Extract the [x, y] coordinate from the center of the cell holding the provided text.  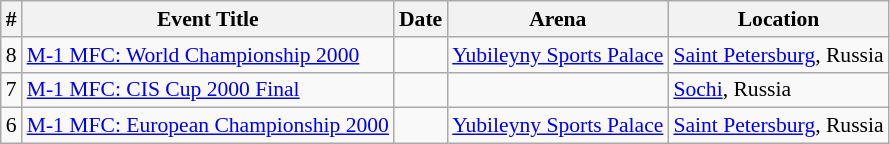
Event Title [208, 19]
Arena [558, 19]
M-1 MFC: World Championship 2000 [208, 55]
8 [12, 55]
# [12, 19]
Date [420, 19]
Location [778, 19]
Sochi, Russia [778, 90]
6 [12, 126]
M-1 MFC: CIS Cup 2000 Final [208, 90]
7 [12, 90]
M-1 MFC: European Championship 2000 [208, 126]
